Capture the cell that displays the provided text and extract its [x, y] central coordinate. 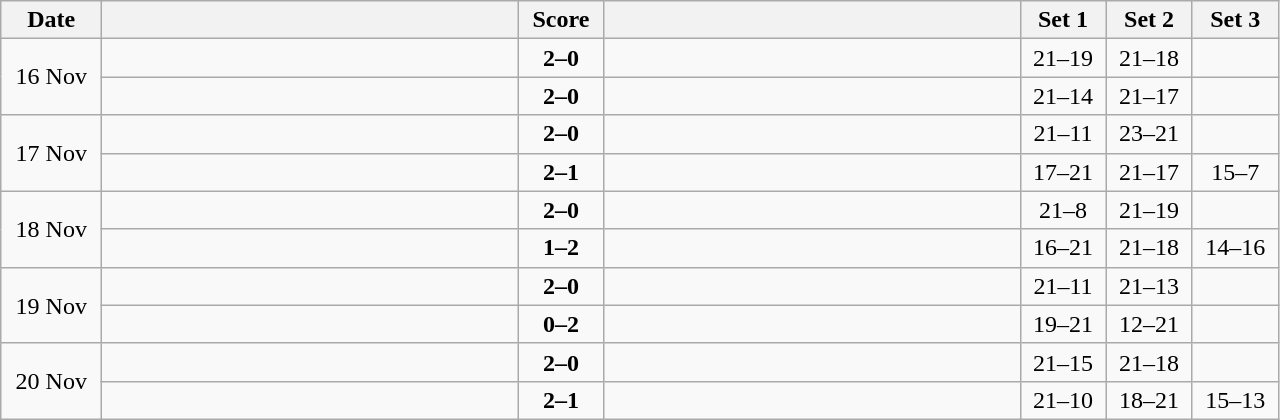
21–15 [1063, 362]
21–13 [1149, 286]
1–2 [561, 248]
16–21 [1063, 248]
Date [52, 20]
Set 3 [1235, 20]
19 Nov [52, 305]
17 Nov [52, 153]
19–21 [1063, 324]
Score [561, 20]
Set 1 [1063, 20]
21–14 [1063, 96]
18–21 [1149, 400]
20 Nov [52, 381]
18 Nov [52, 229]
23–21 [1149, 134]
15–7 [1235, 172]
15–13 [1235, 400]
16 Nov [52, 77]
21–8 [1063, 210]
Set 2 [1149, 20]
17–21 [1063, 172]
12–21 [1149, 324]
0–2 [561, 324]
21–10 [1063, 400]
14–16 [1235, 248]
